Scan for the cell matching the given text and deliver its (x, y) coordinate at center. 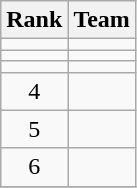
4 (34, 91)
5 (34, 129)
6 (34, 167)
Team (102, 20)
Rank (34, 20)
